Capture the cell that displays the provided text and extract its [X, Y] central coordinate. 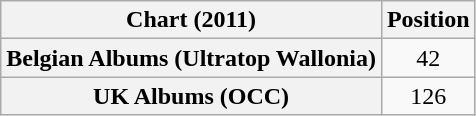
UK Albums (OCC) [192, 96]
42 [428, 58]
126 [428, 96]
Chart (2011) [192, 20]
Belgian Albums (Ultratop Wallonia) [192, 58]
Position [428, 20]
